Output the (x, y) coordinate of the center of the cell containing the given text.  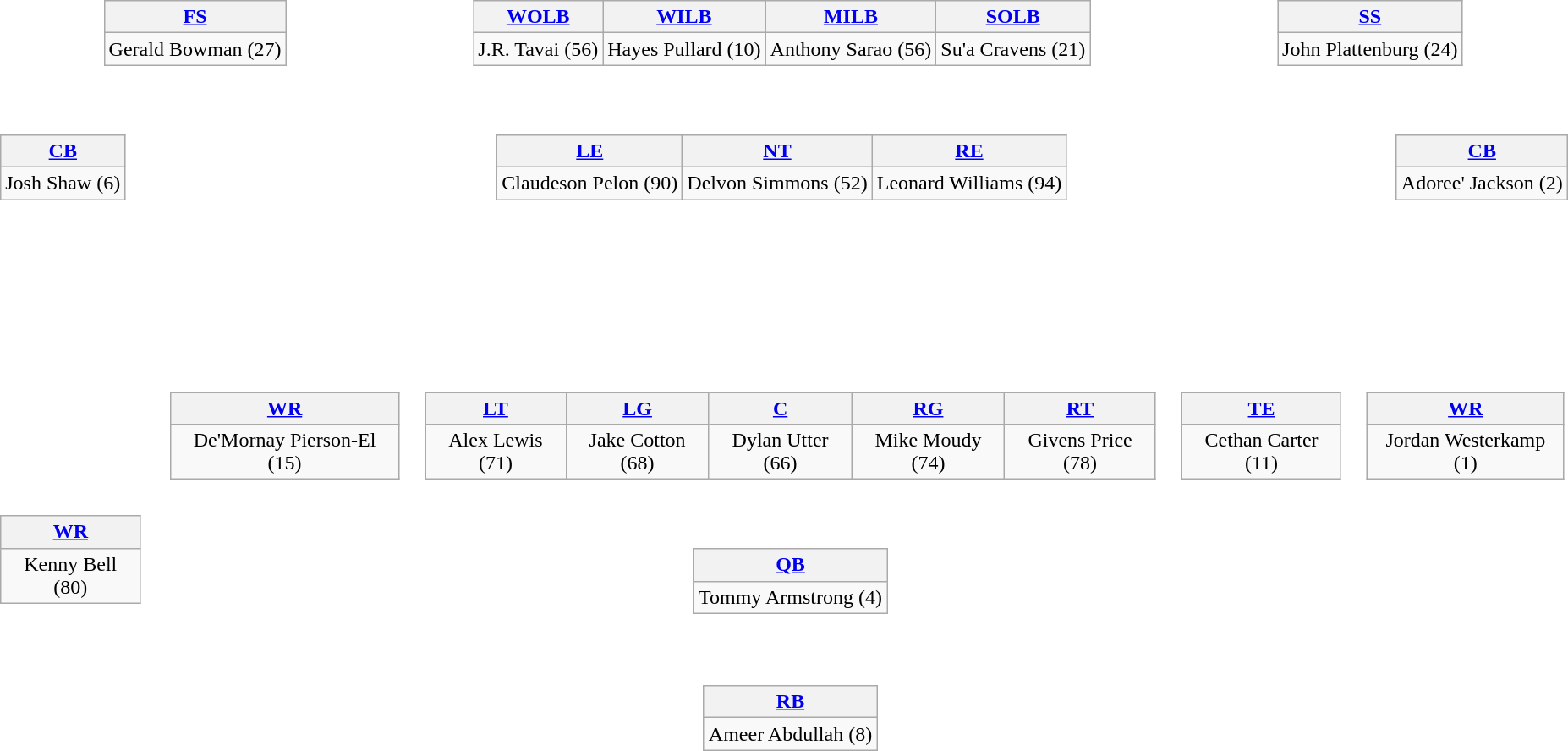
De'Mornay Pierson-El (15) (284, 452)
Claudeson Pelon (90) (590, 183)
John Plattenburg (24) (1370, 49)
FS (195, 17)
Josh Shaw (6) (63, 183)
TE Cethan Carter (11) (1271, 425)
SS (1370, 17)
LE (590, 151)
RG (929, 408)
Adoree' Jackson (2) (1482, 183)
NT (777, 151)
RE (969, 151)
J.R. Tavai (56) (538, 49)
RT (1080, 408)
Givens Price (78) (1080, 452)
Anthony Sarao (56) (851, 49)
QB Tommy Armstrong (4) (801, 570)
LE NT RE Claudeson Pelon (90) Delvon Simmons (52) Leonard Williams (94) (792, 156)
Ameer Abdullah (8) (790, 734)
LT LG C RG RT Alex Lewis (71) Jake Cotton (68) Dylan Utter (66) Mike Moudy (74) Givens Price (78) (801, 425)
WOLB (538, 17)
TE (1262, 408)
Su'a Cravens (21) (1013, 49)
Leonard Williams (94) (969, 183)
Jordan Westerkamp (1) (1466, 452)
SOLB (1013, 17)
C (780, 408)
LT (496, 408)
WILB (684, 17)
WR De'Mornay Pierson-El (15) (295, 425)
Alex Lewis (71) (496, 452)
Delvon Simmons (52) (777, 183)
Gerald Bowman (27) (195, 49)
Jake Cotton (68) (638, 452)
Kenny Bell (80) (71, 575)
Dylan Utter (66) (780, 452)
Tommy Armstrong (4) (790, 597)
RB (790, 702)
MILB (851, 17)
LG (638, 408)
Hayes Pullard (10) (684, 49)
Cethan Carter (11) (1262, 452)
QB (790, 565)
Mike Moudy (74) (929, 452)
